Determine the [X, Y] coordinate at the center of the cell enclosing the given text.  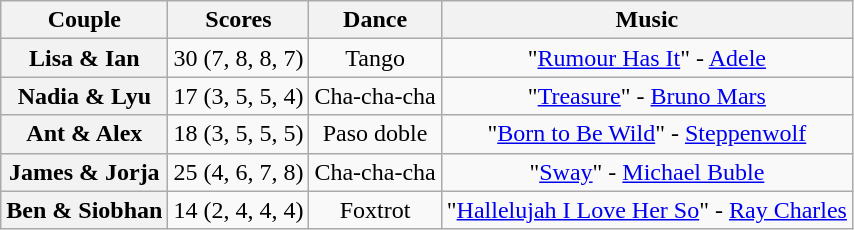
Ant & Alex [84, 134]
17 (3, 5, 5, 4) [238, 96]
"Sway" - Michael Buble [646, 172]
Tango [375, 58]
James & Jorja [84, 172]
18 (3, 5, 5, 5) [238, 134]
Foxtrot [375, 210]
Paso doble [375, 134]
30 (7, 8, 8, 7) [238, 58]
"Treasure" - Bruno Mars [646, 96]
Dance [375, 20]
Couple [84, 20]
Nadia & Lyu [84, 96]
"Rumour Has It" - Adele [646, 58]
"Hallelujah I Love Her So" - Ray Charles [646, 210]
Music [646, 20]
14 (2, 4, 4, 4) [238, 210]
Lisa & Ian [84, 58]
Ben & Siobhan [84, 210]
Scores [238, 20]
"Born to Be Wild" - Steppenwolf [646, 134]
25 (4, 6, 7, 8) [238, 172]
